Pinpoint the cell where the given text exists, returning its (X, Y) midpoint coordinate. 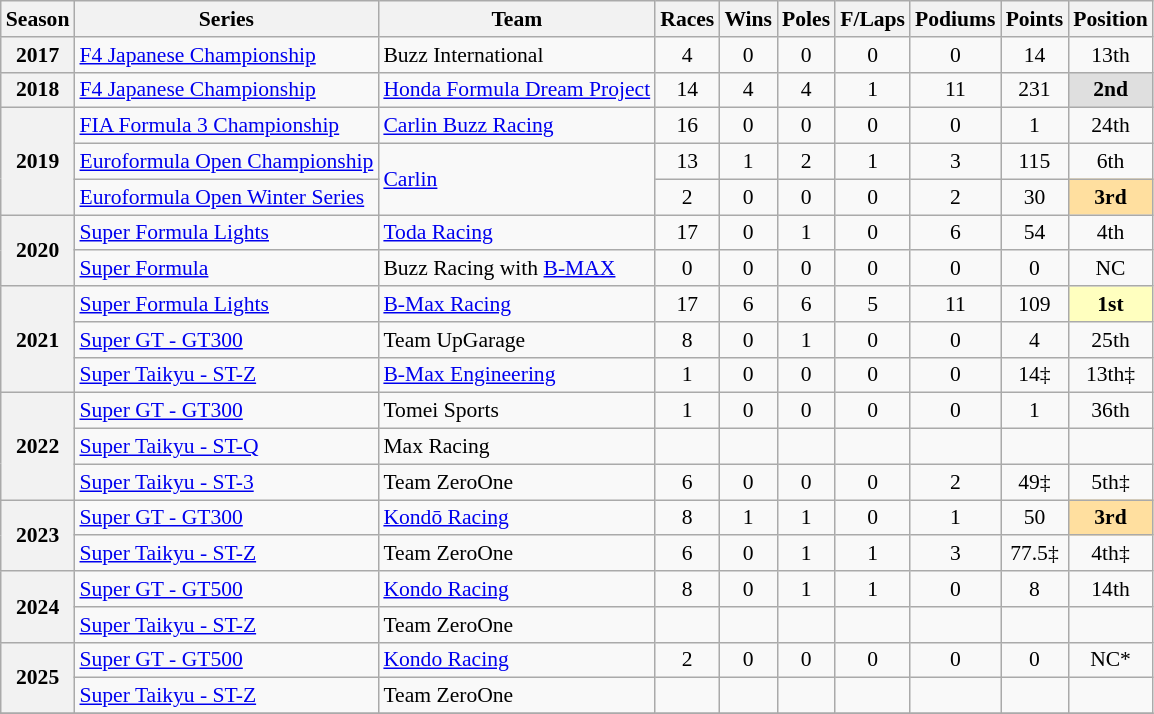
Buzz Racing with B-MAX (516, 269)
B-Max Racing (516, 304)
36th (1110, 411)
2024 (38, 606)
NC (1110, 269)
13th (1110, 55)
Races (687, 19)
14th (1110, 589)
Wins (748, 19)
5th‡ (1110, 482)
2018 (38, 90)
Carlin Buzz Racing (516, 126)
Super Taikyu - ST-3 (226, 482)
4th‡ (1110, 554)
NC* (1110, 660)
2019 (38, 162)
Series (226, 19)
Max Racing (516, 447)
B-Max Engineering (516, 375)
Euroformula Open Championship (226, 162)
Tomei Sports (516, 411)
Euroformula Open Winter Series (226, 197)
6th (1110, 162)
16 (687, 126)
115 (1035, 162)
Position (1110, 19)
2025 (38, 678)
5 (872, 304)
2017 (38, 55)
77.5‡ (1035, 554)
14‡ (1035, 375)
2023 (38, 536)
Buzz International (516, 55)
49‡ (1035, 482)
2021 (38, 340)
Super Formula (226, 269)
25th (1110, 340)
109 (1035, 304)
Kondō Racing (516, 518)
Honda Formula Dream Project (516, 90)
50 (1035, 518)
Season (38, 19)
FIA Formula 3 Championship (226, 126)
30 (1035, 197)
Points (1035, 19)
54 (1035, 233)
Poles (806, 19)
1st (1110, 304)
4th (1110, 233)
231 (1035, 90)
2nd (1110, 90)
24th (1110, 126)
Toda Racing (516, 233)
Team UpGarage (516, 340)
2020 (38, 250)
13 (687, 162)
Team (516, 19)
F/Laps (872, 19)
Podiums (956, 19)
Super Taikyu - ST-Q (226, 447)
2022 (38, 446)
13th‡ (1110, 375)
Carlin (516, 180)
